Provide the [x, y] coordinate of the cell's center where the given text is located.  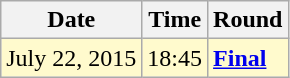
Time [175, 20]
Final [248, 58]
July 22, 2015 [72, 58]
Date [72, 20]
18:45 [175, 58]
Round [248, 20]
